Extract the [X, Y] coordinate from the center of the cell holding the provided text.  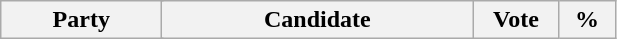
% [587, 20]
Candidate [318, 20]
Vote [516, 20]
Party [82, 20]
